Capture the cell that displays the provided text and extract its (X, Y) central coordinate. 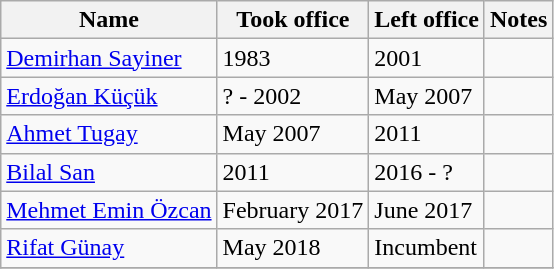
Ahmet Tugay (109, 134)
Left office (427, 20)
Name (109, 20)
Incumbent (427, 248)
February 2017 (293, 210)
Mehmet Emin Özcan (109, 210)
Notes (518, 20)
Rifat Günay (109, 248)
May 2018 (293, 248)
June 2017 (427, 210)
2016 - ? (427, 172)
Demirhan Sayiner (109, 58)
Took office (293, 20)
Bilal San (109, 172)
1983 (293, 58)
? - 2002 (293, 96)
Erdoğan Küçük (109, 96)
2001 (427, 58)
